Locate the cell with the specified text and output its [x, y] center coordinate. 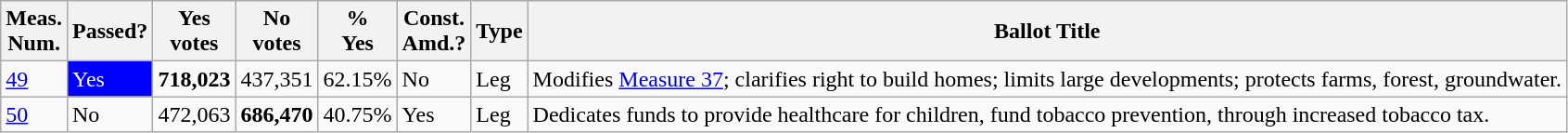
Modifies Measure 37; clarifies right to build homes; limits large developments; protects farms, forest, groundwater. [1047, 79]
472,063 [195, 114]
Ballot Title [1047, 32]
%Yes [358, 32]
Passed? [109, 32]
Meas.Num. [34, 32]
Type [499, 32]
718,023 [195, 79]
686,470 [276, 114]
40.75% [358, 114]
50 [34, 114]
62.15% [358, 79]
Novotes [276, 32]
Yesvotes [195, 32]
Const.Amd.? [434, 32]
49 [34, 79]
Dedicates funds to provide healthcare for children, fund tobacco prevention, through increased tobacco tax. [1047, 114]
437,351 [276, 79]
